Return the [x, y] coordinate for the center point of the cell that contains the specified text.  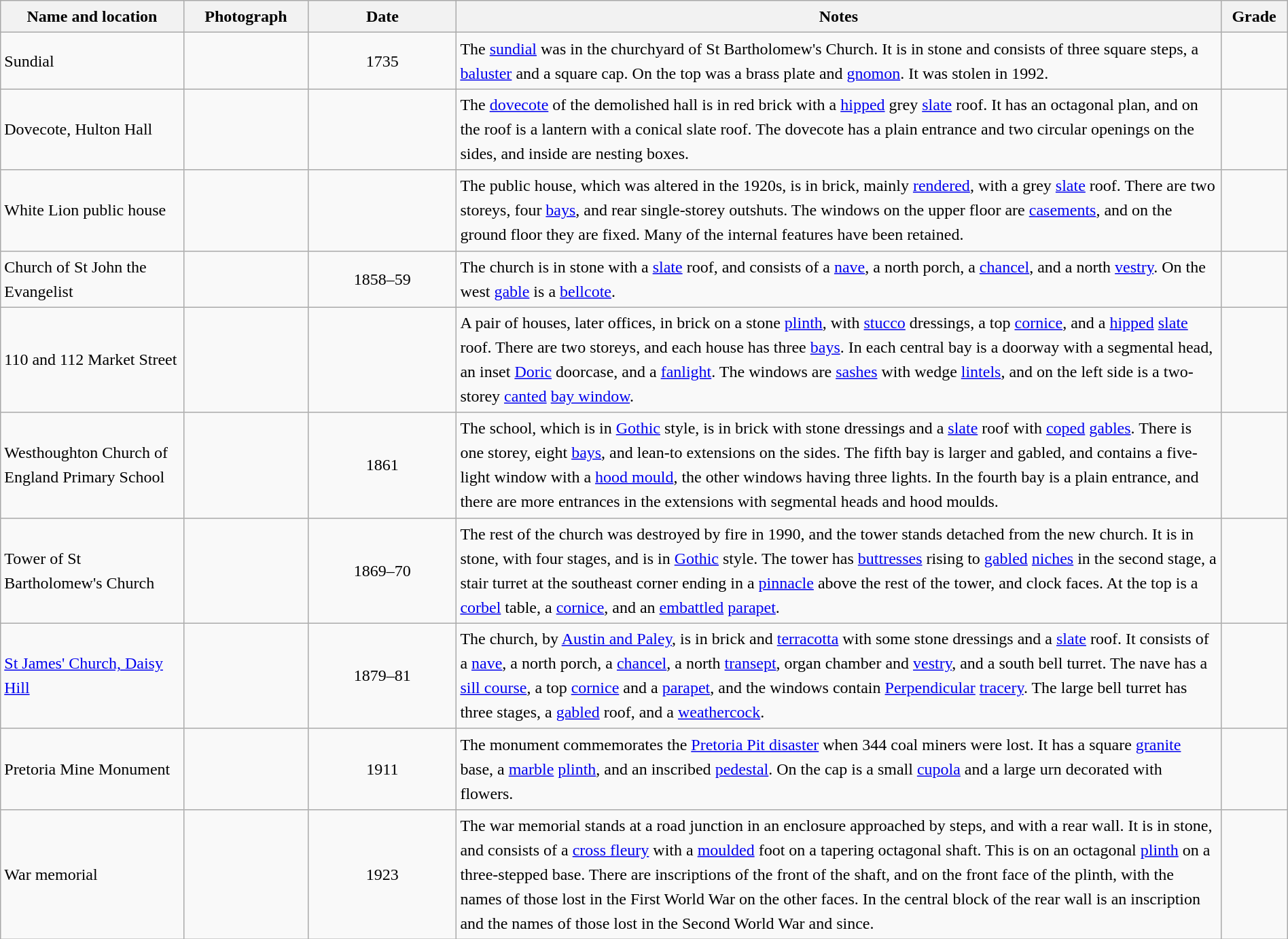
Church of St John the Evangelist [92, 279]
Westhoughton Church of England Primary School [92, 465]
110 and 112 Market Street [92, 360]
1858–59 [382, 279]
Notes [838, 16]
Dovecote, Hulton Hall [92, 129]
Date [382, 16]
Tower of St Bartholomew's Church [92, 571]
Photograph [246, 16]
St James' Church, Daisy Hill [92, 675]
Sundial [92, 61]
1861 [382, 465]
Name and location [92, 16]
Grade [1254, 16]
White Lion public house [92, 211]
1911 [382, 769]
War memorial [92, 874]
1735 [382, 61]
Pretoria Mine Monument [92, 769]
1879–81 [382, 675]
1869–70 [382, 571]
1923 [382, 874]
The church is in stone with a slate roof, and consists of a nave, a north porch, a chancel, and a north vestry. On the west gable is a bellcote. [838, 279]
